Search for the cell housing the specified text and yield its [x, y] center coordinate. 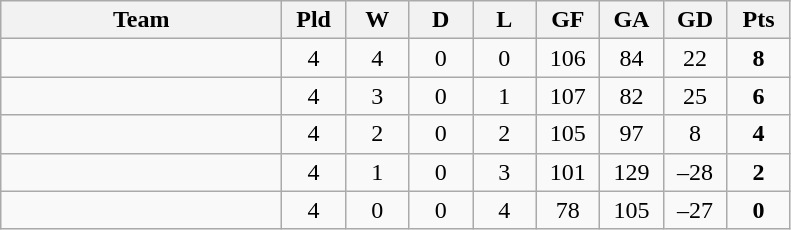
L [504, 20]
GF [568, 20]
–28 [695, 172]
82 [632, 96]
101 [568, 172]
25 [695, 96]
W [377, 20]
–27 [695, 210]
D [441, 20]
Pld [314, 20]
GA [632, 20]
GD [695, 20]
Pts [759, 20]
84 [632, 58]
78 [568, 210]
129 [632, 172]
22 [695, 58]
Team [142, 20]
97 [632, 134]
6 [759, 96]
107 [568, 96]
106 [568, 58]
